Output the [x, y] coordinate of the center of the cell containing the given text.  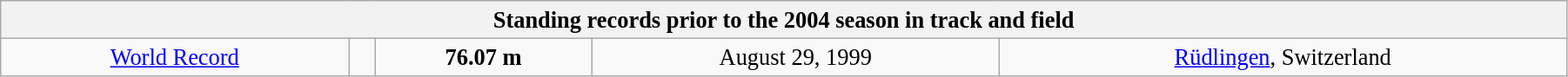
World Record [175, 57]
76.07 m [484, 57]
August 29, 1999 [795, 57]
Rüdlingen, Switzerland [1283, 57]
Standing records prior to the 2004 season in track and field [784, 19]
